For the text-containing cell, return its midpoint in (x, y) coordinate format. 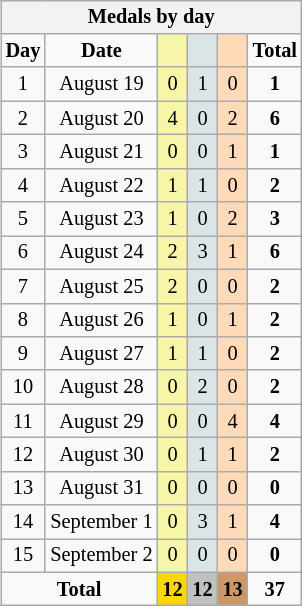
August 22 (101, 185)
August 31 (101, 488)
5 (24, 219)
August 21 (101, 152)
September 1 (101, 522)
9 (24, 354)
7 (24, 286)
August 27 (101, 354)
Medals by day (152, 17)
August 19 (101, 84)
Day (24, 51)
August 28 (101, 387)
14 (24, 522)
August 30 (101, 455)
37 (275, 589)
August 20 (101, 118)
September 2 (101, 556)
8 (24, 320)
10 (24, 387)
August 25 (101, 286)
August 23 (101, 219)
August 24 (101, 253)
15 (24, 556)
Date (101, 51)
11 (24, 421)
August 26 (101, 320)
August 29 (101, 421)
